Output the [X, Y] coordinate of the center of the cell containing the given text.  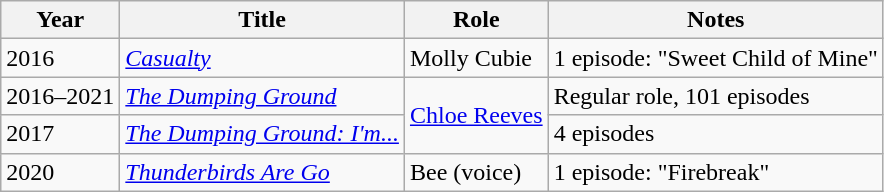
2016–2021 [60, 96]
Year [60, 20]
The Dumping Ground [262, 96]
Thunderbirds Are Go [262, 172]
Notes [716, 20]
Regular role, 101 episodes [716, 96]
2017 [60, 134]
Casualty [262, 58]
4 episodes [716, 134]
Title [262, 20]
2016 [60, 58]
The Dumping Ground: I'm... [262, 134]
1 episode: "Firebreak" [716, 172]
Molly Cubie [476, 58]
Chloe Reeves [476, 115]
1 episode: "Sweet Child of Mine" [716, 58]
Role [476, 20]
Bee (voice) [476, 172]
2020 [60, 172]
